Locate the cell with the specified text and output its [X, Y] center coordinate. 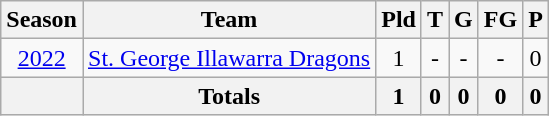
G [464, 20]
P [536, 20]
FG [500, 20]
Team [228, 20]
Season [42, 20]
T [434, 20]
Totals [228, 96]
Pld [399, 20]
St. George Illawarra Dragons [228, 58]
2022 [42, 58]
